Provide the (X, Y) coordinate of the cell's center where the given text is located.  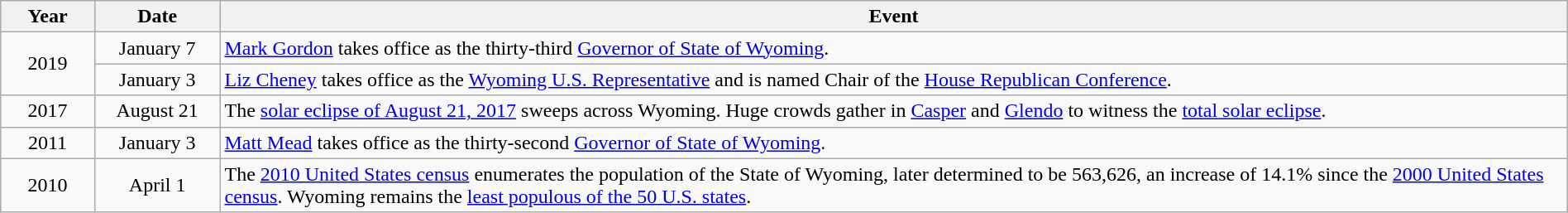
Event (893, 17)
2019 (48, 64)
2017 (48, 111)
2011 (48, 143)
Liz Cheney takes office as the Wyoming U.S. Representative and is named Chair of the House Republican Conference. (893, 80)
August 21 (157, 111)
Date (157, 17)
Matt Mead takes office as the thirty-second Governor of State of Wyoming. (893, 143)
The solar eclipse of August 21, 2017 sweeps across Wyoming. Huge crowds gather in Casper and Glendo to witness the total solar eclipse. (893, 111)
January 7 (157, 48)
Mark Gordon takes office as the thirty-third Governor of State of Wyoming. (893, 48)
2010 (48, 186)
April 1 (157, 186)
Year (48, 17)
